Determine the [X, Y] coordinate at the center of the cell enclosing the given text.  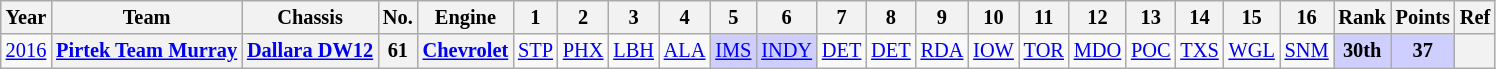
4 [685, 17]
Team [146, 17]
Ref [1475, 17]
IOW [993, 51]
61 [398, 51]
12 [1098, 17]
3 [633, 17]
15 [1252, 17]
5 [733, 17]
Rank [1362, 17]
Year [26, 17]
Pirtek Team Murray [146, 51]
2016 [26, 51]
Chevrolet [466, 51]
14 [1199, 17]
MDO [1098, 51]
11 [1044, 17]
LBH [633, 51]
Engine [466, 17]
STP [536, 51]
WGL [1252, 51]
Chassis [310, 17]
16 [1307, 17]
TOR [1044, 51]
RDA [942, 51]
30th [1362, 51]
2 [583, 17]
9 [942, 17]
6 [786, 17]
Dallara DW12 [310, 51]
37 [1423, 51]
ALA [685, 51]
SNM [1307, 51]
INDY [786, 51]
No. [398, 17]
7 [842, 17]
IMS [733, 51]
Points [1423, 17]
TXS [1199, 51]
10 [993, 17]
1 [536, 17]
8 [890, 17]
POC [1150, 51]
PHX [583, 51]
13 [1150, 17]
